Output the (X, Y) coordinate of the center of the cell containing the given text.  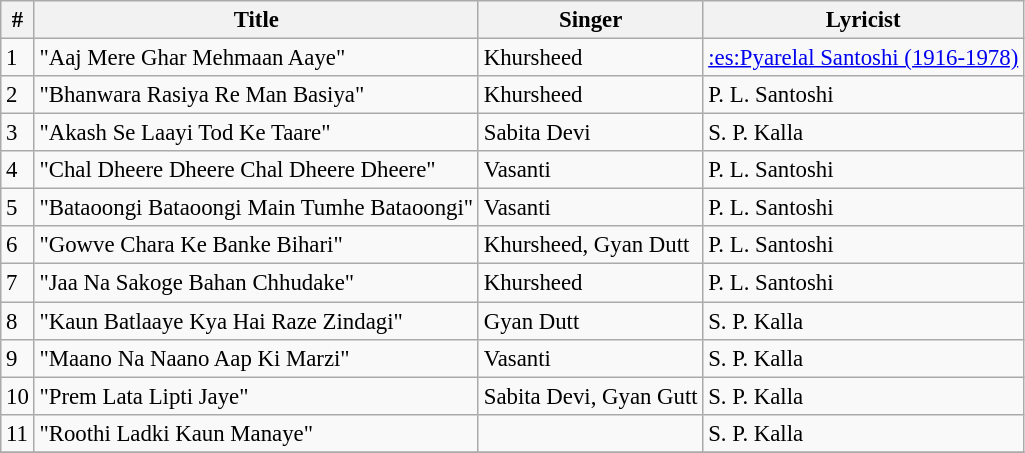
10 (18, 396)
"Aaj Mere Ghar Mehmaan Aaye" (256, 58)
Khursheed, Gyan Dutt (590, 245)
"Maano Na Naano Aap Ki Marzi" (256, 358)
"Akash Se Laayi Tod Ke Taare" (256, 133)
"Kaun Batlaaye Kya Hai Raze Zindagi" (256, 321)
Singer (590, 20)
3 (18, 133)
"Bhanwara Rasiya Re Man Basiya" (256, 95)
Lyricist (864, 20)
1 (18, 58)
:es:Pyarelal Santoshi (1916-1978) (864, 58)
"Chal Dheere Dheere Chal Dheere Dheere" (256, 170)
# (18, 20)
Gyan Dutt (590, 321)
8 (18, 321)
4 (18, 170)
"Roothi Ladki Kaun Manaye" (256, 433)
7 (18, 283)
"Gowve Chara Ke Banke Bihari" (256, 245)
Sabita Devi, Gyan Gutt (590, 396)
11 (18, 433)
5 (18, 208)
9 (18, 358)
"Prem Lata Lipti Jaye" (256, 396)
"Bataoongi Bataoongi Main Tumhe Bataoongi" (256, 208)
"Jaa Na Sakoge Bahan Chhudake" (256, 283)
Sabita Devi (590, 133)
Title (256, 20)
6 (18, 245)
2 (18, 95)
